Output the [x, y] coordinate of the center of the cell containing the given text.  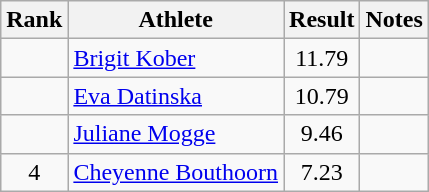
Rank [34, 20]
Eva Datinska [176, 96]
9.46 [322, 134]
4 [34, 172]
Notes [394, 20]
7.23 [322, 172]
11.79 [322, 58]
Cheyenne Bouthoorn [176, 172]
10.79 [322, 96]
Athlete [176, 20]
Brigit Kober [176, 58]
Result [322, 20]
Juliane Mogge [176, 134]
